Locate the cell with the specified text and output its [X, Y] center coordinate. 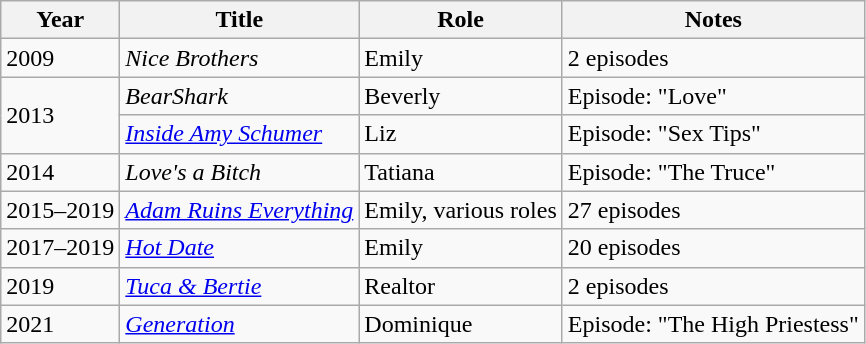
Tatiana [460, 172]
2009 [60, 58]
Title [240, 20]
2019 [60, 286]
Nice Brothers [240, 58]
Episode: "The High Priestess" [713, 324]
Episode: "Sex Tips" [713, 134]
Hot Date [240, 248]
2013 [60, 115]
Tuca & Bertie [240, 286]
Realtor [460, 286]
Emily, various roles [460, 210]
BearShark [240, 96]
Love's a Bitch [240, 172]
Episode: "The Truce" [713, 172]
Liz [460, 134]
Notes [713, 20]
Generation [240, 324]
2015–2019 [60, 210]
Inside Amy Schumer [240, 134]
Episode: "Love" [713, 96]
Beverly [460, 96]
Dominique [460, 324]
2021 [60, 324]
27 episodes [713, 210]
20 episodes [713, 248]
Adam Ruins Everything [240, 210]
2017–2019 [60, 248]
Role [460, 20]
2014 [60, 172]
Year [60, 20]
